Detect which cell encompasses the target text, then output its [x, y] center coordinate. 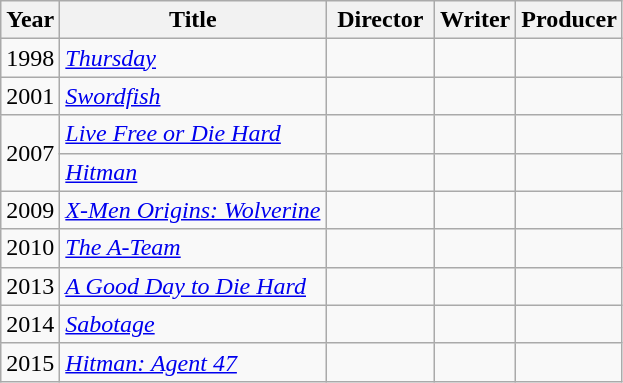
2013 [30, 286]
Hitman [193, 172]
Title [193, 20]
A Good Day to Die Hard [193, 286]
1998 [30, 58]
Year [30, 20]
2014 [30, 324]
2010 [30, 248]
2007 [30, 153]
The A-Team [193, 248]
Live Free or Die Hard [193, 134]
2009 [30, 210]
Sabotage [193, 324]
Producer [570, 20]
Thursday [193, 58]
Writer [476, 20]
Swordfish [193, 96]
2015 [30, 362]
X-Men Origins: Wolverine [193, 210]
2001 [30, 96]
Director [380, 20]
Hitman: Agent 47 [193, 362]
